For the text-containing cell, return its midpoint in (X, Y) coordinate format. 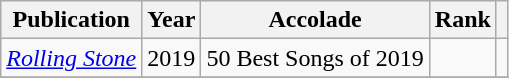
50 Best Songs of 2019 (315, 58)
Accolade (315, 20)
2019 (172, 58)
Year (172, 20)
Rolling Stone (72, 58)
Rank (462, 20)
Publication (72, 20)
